Output the (x, y) coordinate of the center of the cell containing the given text.  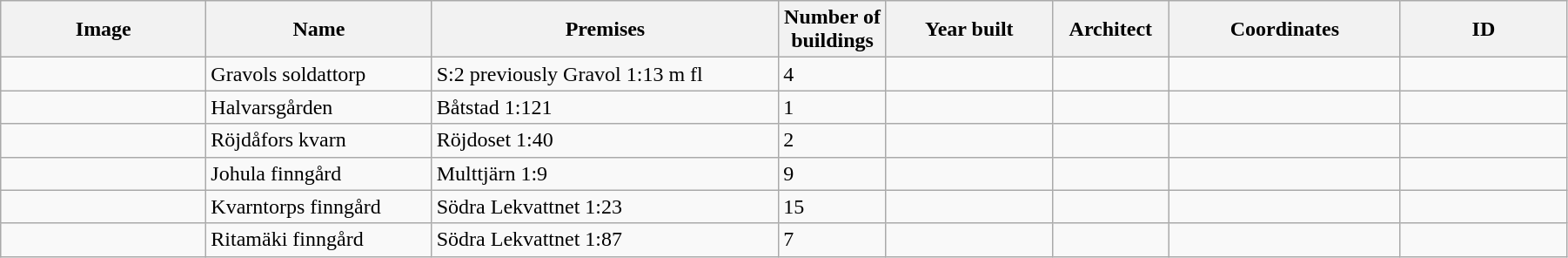
S:2 previously Gravol 1:13 m fl (606, 74)
Halvarsgården (318, 107)
Röjdoset 1:40 (606, 140)
9 (833, 173)
Båtstad 1:121 (606, 107)
Name (318, 30)
Johula finngård (318, 173)
Röjdåfors kvarn (318, 140)
2 (833, 140)
Ritamäki finngård (318, 240)
15 (833, 207)
Architect (1110, 30)
Image (104, 30)
Södra Lekvattnet 1:87 (606, 240)
Multtjärn 1:9 (606, 173)
Coordinates (1284, 30)
7 (833, 240)
Year built (969, 30)
Gravols soldattorp (318, 74)
Premises (606, 30)
Södra Lekvattnet 1:23 (606, 207)
Number ofbuildings (833, 30)
Kvarntorps finngård (318, 207)
1 (833, 107)
ID (1483, 30)
4 (833, 74)
